Return the (x, y) coordinate for the center point of the cell that contains the specified text.  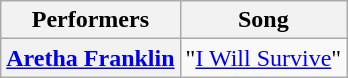
Song (264, 20)
Performers (90, 20)
Aretha Franklin (90, 58)
"I Will Survive" (264, 58)
